Identify which cell holds the provided text, then report its [x, y] central coordinate. 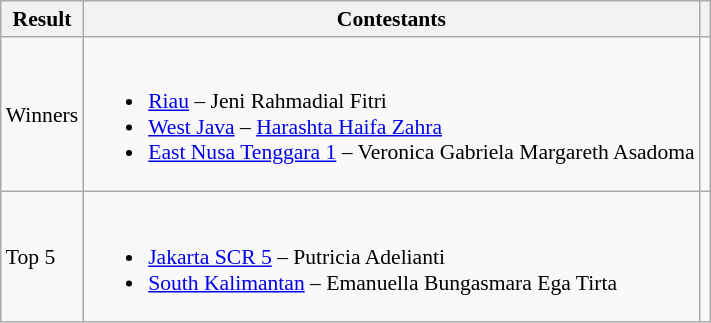
Contestants [391, 19]
Winners [42, 114]
Top 5 [42, 257]
Result [42, 19]
Jakarta SCR 5 – Putricia AdeliantiSouth Kalimantan – Emanuella Bungasmara Ega Tirta [391, 257]
Riau – Jeni Rahmadial FitriWest Java – Harashta Haifa ZahraEast Nusa Tenggara 1 – Veronica Gabriela Margareth Asadoma [391, 114]
